Provide the (X, Y) coordinate of the cell's center where the given text is located.  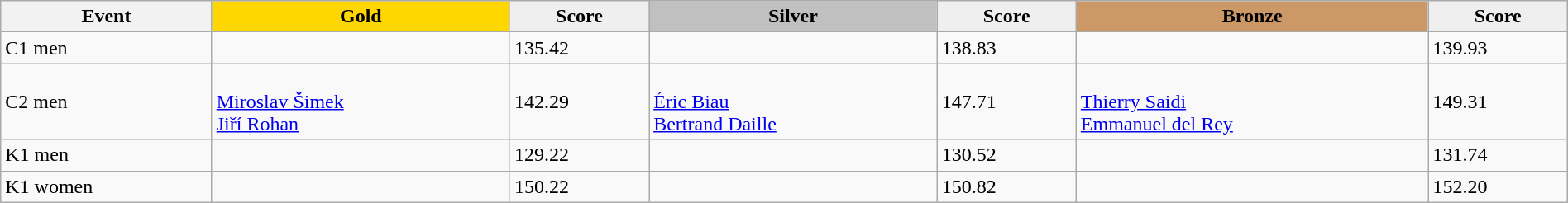
K1 women (106, 186)
138.83 (1006, 48)
130.52 (1006, 155)
129.22 (579, 155)
Silver (793, 17)
C2 men (106, 101)
C1 men (106, 48)
Bronze (1252, 17)
Thierry SaidiEmmanuel del Rey (1252, 101)
131.74 (1498, 155)
Éric BiauBertrand Daille (793, 101)
139.93 (1498, 48)
142.29 (579, 101)
K1 men (106, 155)
149.31 (1498, 101)
147.71 (1006, 101)
150.82 (1006, 186)
150.22 (579, 186)
Miroslav ŠimekJiří Rohan (361, 101)
Event (106, 17)
152.20 (1498, 186)
135.42 (579, 48)
Gold (361, 17)
